Search for the cell housing the specified text and yield its [x, y] center coordinate. 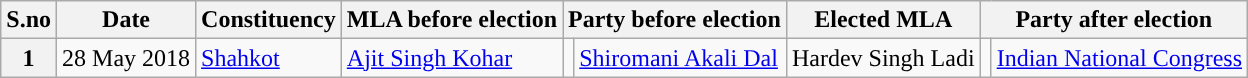
Shahkot [269, 58]
Date [126, 20]
Party before election [675, 20]
1 [29, 58]
Party after election [1114, 20]
MLA before election [452, 20]
Indian National Congress [1119, 58]
S.no [29, 20]
28 May 2018 [126, 58]
Constituency [269, 20]
Hardev Singh Ladi [883, 58]
Elected MLA [883, 20]
Shiromani Akali Dal [680, 58]
Ajit Singh Kohar [452, 58]
